Output the [X, Y] coordinate of the center of the cell containing the given text.  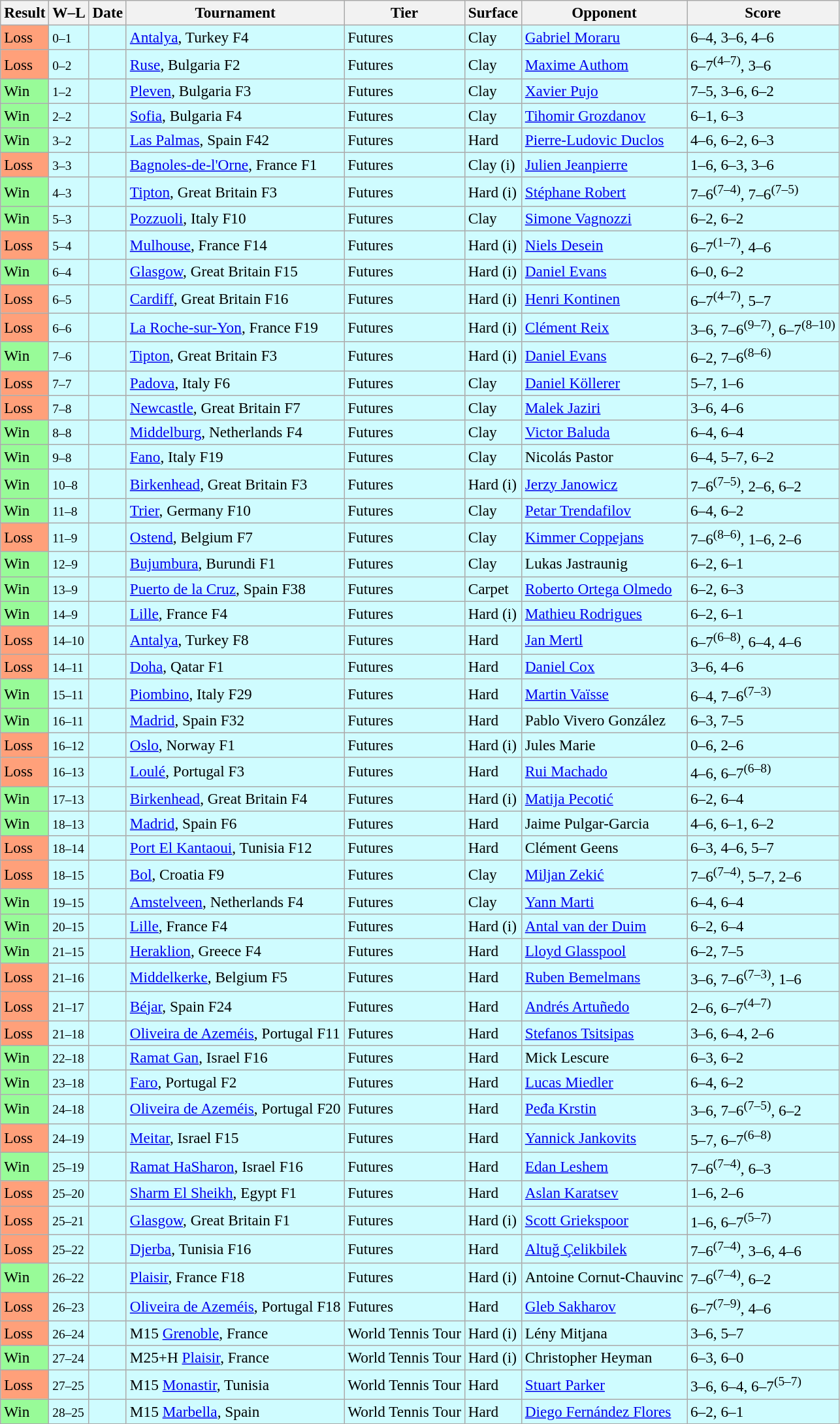
7–5, 3–6, 6–2 [763, 91]
7–6(8–6), 1–6, 2–6 [763, 537]
Antoine Cornut-Chauvinc [604, 1278]
Mulhouse, France F14 [235, 245]
Martin Vaïsse [604, 693]
Mick Lescure [604, 1057]
4–6, 6–1, 6–2 [763, 823]
Bujumbura, Burundi F1 [235, 564]
Tournament [235, 12]
6–2, 6–2 [763, 218]
Pozzuoli, Italy F10 [235, 218]
18–14 [69, 848]
26–24 [69, 1333]
Niels Desein [604, 245]
Maxime Authom [604, 64]
24–19 [69, 1138]
Jules Marie [604, 745]
Stefanos Tsitsipas [604, 1033]
21–17 [69, 1006]
Roberto Ortega Olmedo [604, 589]
21–16 [69, 977]
6–4, 5–7, 6–2 [763, 457]
6–7(7–9), 4–6 [763, 1306]
Nicolás Pastor [604, 457]
19–15 [69, 901]
6–7(1–7), 4–6 [763, 245]
24–18 [69, 1109]
6–3, 6–0 [763, 1358]
Diego Fernández Flores [604, 1411]
11–8 [69, 510]
Gleb Sakharov [604, 1306]
6–7(6–8), 6–4, 4–6 [763, 640]
6–0, 6–2 [763, 272]
22–18 [69, 1057]
3–6, 6–4, 2–6 [763, 1033]
Aslan Karatsev [604, 1193]
6–2, 7–5 [763, 950]
13–9 [69, 589]
Ramat HaSharon, Israel F16 [235, 1167]
2–6, 6–7(4–7) [763, 1006]
Middelkerke, Belgium F5 [235, 977]
0–1 [69, 37]
7–6(7–4), 6–3 [763, 1167]
Bagnoles-de-l'Orne, France F1 [235, 165]
Oslo, Norway F1 [235, 745]
Bol, Croatia F9 [235, 874]
Padova, Italy F6 [235, 383]
4–3 [69, 191]
3–6, 6–4, 6–7(5–7) [763, 1384]
7–7 [69, 383]
0–2 [69, 64]
Miljan Zekić [604, 874]
Puerto de la Cruz, Spain F38 [235, 589]
Score [763, 12]
Daniel Köllerer [604, 383]
Fano, Italy F19 [235, 457]
12–9 [69, 564]
1–6, 6–3, 3–6 [763, 165]
6–7(4–7), 3–6 [763, 64]
Simone Vagnozzi [604, 218]
Yann Marti [604, 901]
1–2 [69, 91]
3–6, 5–7 [763, 1333]
Lucas Miedler [604, 1082]
26–22 [69, 1278]
17–13 [69, 799]
6–4, 3–6, 4–6 [763, 37]
Antal van der Duim [604, 926]
Opponent [604, 12]
6–2, 6–3 [763, 589]
Ruben Bemelmans [604, 977]
Clément Reix [604, 327]
Cardiff, Great Britain F16 [235, 299]
21–18 [69, 1033]
Oliveira de Azeméis, Portugal F11 [235, 1033]
5–3 [69, 218]
Antalya, Turkey F8 [235, 640]
7–6 [69, 356]
28–25 [69, 1411]
Malek Jaziri [604, 408]
Oliveira de Azeméis, Portugal F18 [235, 1306]
Doha, Qatar F1 [235, 667]
Stuart Parker [604, 1384]
Las Palmas, Spain F42 [235, 140]
Ramat Gan, Israel F16 [235, 1057]
Glasgow, Great Britain F15 [235, 272]
M25+H Plaisir, France [235, 1358]
16–13 [69, 771]
5–7, 1–6 [763, 383]
Meitar, Israel F15 [235, 1138]
La Roche-sur-Yon, France F19 [235, 327]
27–25 [69, 1384]
Ostend, Belgium F7 [235, 537]
8–8 [69, 432]
Altuğ Çelikbilek [604, 1249]
23–18 [69, 1082]
Faro, Portugal F2 [235, 1082]
Trier, Germany F10 [235, 510]
Pleven, Bulgaria F3 [235, 91]
Matija Pecotić [604, 799]
1–6, 2–6 [763, 1193]
18–15 [69, 874]
14–10 [69, 640]
Piombino, Italy F29 [235, 693]
Plaisir, France F18 [235, 1278]
0–6, 2–6 [763, 745]
18–13 [69, 823]
7–6(7–4), 3–6, 4–6 [763, 1249]
25–20 [69, 1193]
Lény Mitjana [604, 1333]
16–11 [69, 720]
Victor Baluda [604, 432]
Christopher Heyman [604, 1358]
11–9 [69, 537]
14–9 [69, 613]
Xavier Pujo [604, 91]
Gabriel Moraru [604, 37]
Port El Kantaoui, Tunisia F12 [235, 848]
Glasgow, Great Britain F1 [235, 1220]
3–3 [69, 165]
Jerzy Janowicz [604, 484]
6–4, 7–6(7–3) [763, 693]
Date [107, 12]
6–4 [69, 272]
Henri Kontinen [604, 299]
M15 Grenoble, France [235, 1333]
Daniel Cox [604, 667]
16–12 [69, 745]
15–11 [69, 693]
Peđa Krstin [604, 1109]
21–15 [69, 950]
Djerba, Tunisia F16 [235, 1249]
Petar Trendafilov [604, 510]
6–2, 7–6(8–6) [763, 356]
25–22 [69, 1249]
Loulé, Portugal F3 [235, 771]
Jaime Pulgar-Garcia [604, 823]
1–6, 6–7(5–7) [763, 1220]
Surface [493, 12]
Clay (i) [493, 165]
7–8 [69, 408]
3–6, 7–6(9–7), 6–7(8–10) [763, 327]
Ruse, Bulgaria F2 [235, 64]
Tier [405, 12]
20–15 [69, 926]
7–6(7–4), 7–6(7–5) [763, 191]
Sharm El Sheikh, Egypt F1 [235, 1193]
W–L [69, 12]
25–19 [69, 1167]
3–6, 7–6(7–3), 1–6 [763, 977]
Mathieu Rodrigues [604, 613]
6–7(4–7), 5–7 [763, 299]
9–8 [69, 457]
25–21 [69, 1220]
Middelburg, Netherlands F4 [235, 432]
5–4 [69, 245]
Amstelveen, Netherlands F4 [235, 901]
Madrid, Spain F32 [235, 720]
Edan Leshem [604, 1167]
6–3, 4–6, 5–7 [763, 848]
Clément Geens [604, 848]
7–6(7–4), 5–7, 2–6 [763, 874]
Newcastle, Great Britain F7 [235, 408]
M15 Marbella, Spain [235, 1411]
Oliveira de Azeméis, Portugal F20 [235, 1109]
Kimmer Coppejans [604, 537]
Sofia, Bulgaria F4 [235, 116]
6–3, 7–5 [763, 720]
Carpet [493, 589]
Rui Machado [604, 771]
2–2 [69, 116]
Julien Jeanpierre [604, 165]
Birkenhead, Great Britain F3 [235, 484]
Antalya, Turkey F4 [235, 37]
Béjar, Spain F24 [235, 1006]
7–6(7–4), 6–2 [763, 1278]
Tihomir Grozdanov [604, 116]
26–23 [69, 1306]
Result [25, 12]
Lukas Jastraunig [604, 564]
6–6 [69, 327]
Pablo Vivero González [604, 720]
3–6, 7–6(7–5), 6–2 [763, 1109]
4–6, 6–7(6–8) [763, 771]
Birkenhead, Great Britain F4 [235, 799]
Pierre-Ludovic Duclos [604, 140]
Lloyd Glasspool [604, 950]
Yannick Jankovits [604, 1138]
3–2 [69, 140]
14–11 [69, 667]
Madrid, Spain F6 [235, 823]
Stéphane Robert [604, 191]
27–24 [69, 1358]
10–8 [69, 484]
4–6, 6–2, 6–3 [763, 140]
Heraklion, Greece F4 [235, 950]
7–6(7–5), 2–6, 6–2 [763, 484]
5–7, 6–7(6–8) [763, 1138]
M15 Monastir, Tunisia [235, 1384]
Scott Griekspoor [604, 1220]
6–1, 6–3 [763, 116]
Andrés Artuñedo [604, 1006]
6–5 [69, 299]
6–3, 6–2 [763, 1057]
Jan Mertl [604, 640]
